From the cell containing the given text, extract its center point as [x, y] coordinate. 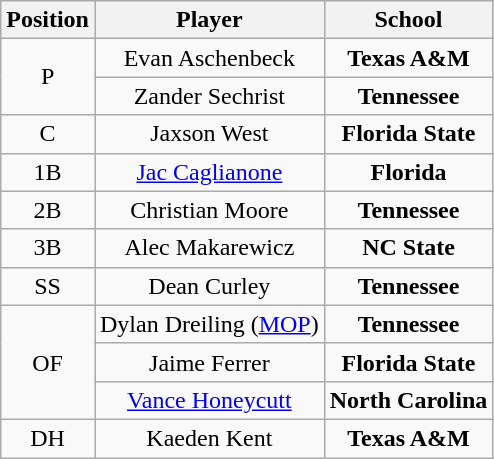
SS [48, 286]
Christian Moore [209, 210]
Dylan Dreiling (MOP) [209, 324]
3B [48, 248]
Evan Aschenbeck [209, 58]
NC State [408, 248]
Zander Sechrist [209, 96]
Position [48, 20]
OF [48, 362]
Dean Curley [209, 286]
Vance Honeycutt [209, 400]
Kaeden Kent [209, 438]
DH [48, 438]
Player [209, 20]
Jaxson West [209, 134]
Alec Makarewicz [209, 248]
North Carolina [408, 400]
Florida [408, 172]
Jac Caglianone [209, 172]
2B [48, 210]
C [48, 134]
P [48, 77]
1B [48, 172]
Jaime Ferrer [209, 362]
School [408, 20]
